Scan for the cell matching the given text and deliver its (X, Y) coordinate at center. 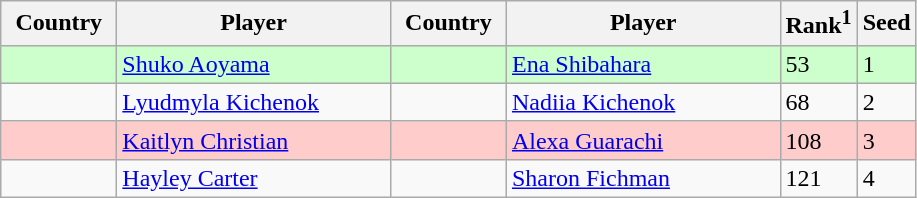
Shuko Aoyama (254, 64)
1 (886, 64)
2 (886, 102)
4 (886, 178)
Sharon Fichman (643, 178)
Rank1 (818, 24)
Alexa Guarachi (643, 140)
Seed (886, 24)
3 (886, 140)
108 (818, 140)
121 (818, 178)
Kaitlyn Christian (254, 140)
68 (818, 102)
Hayley Carter (254, 178)
Ena Shibahara (643, 64)
53 (818, 64)
Lyudmyla Kichenok (254, 102)
Nadiia Kichenok (643, 102)
